Pinpoint the cell where the given text exists, returning its (X, Y) midpoint coordinate. 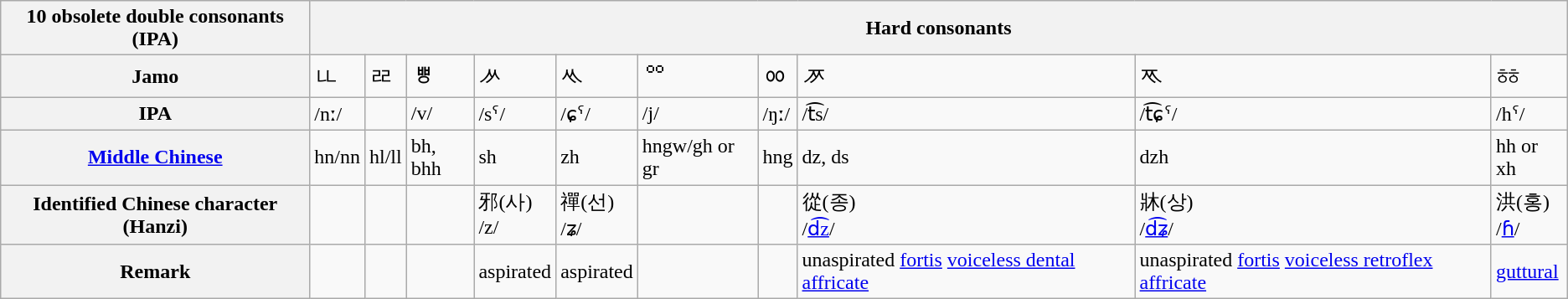
ᅑ (1313, 76)
禪(선)/ʑ/ (597, 214)
/ɕˁ/ (597, 114)
/t͡ɕˁ/ (1313, 114)
Middle Chinese (156, 157)
ㅥ (338, 76)
ᅏ (967, 76)
10 obsolete double consonants(IPA) (156, 28)
牀(상)/d͡ʑ/ (1313, 214)
hng (777, 157)
hh or xh (1529, 157)
ㆅ (1529, 76)
Identified Chinese character (Hanzi) (156, 214)
邪(사)/z/ (515, 214)
/j/ (698, 114)
/ŋː/ (777, 114)
hn/nn (338, 157)
ᅇ (698, 76)
ᄙ (385, 76)
guttural (1529, 271)
hl/ll (385, 157)
/v/ (441, 114)
dz, ds (967, 157)
unaspirated fortis voiceless retroflex affricate (1313, 271)
ㅹ (441, 76)
ᄿ (597, 76)
Hard consonants (939, 28)
zh (597, 157)
洪(홍)/ɦ/ (1529, 214)
Remark (156, 271)
IPA (156, 114)
/sˁ/ (515, 114)
/t͡s/ (967, 114)
bh, bhh (441, 157)
sh (515, 157)
從(종)/d͡z/ (967, 214)
/hˁ/ (1529, 114)
Jamo (156, 76)
unaspirated fortis voiceless dental affricate (967, 271)
ᄽ (515, 76)
hngw/gh or gr (698, 157)
/nː/ (338, 114)
ᇮ (777, 76)
dzh (1313, 157)
